Provide the (x, y) coordinate of the cell's center where the given text is located.  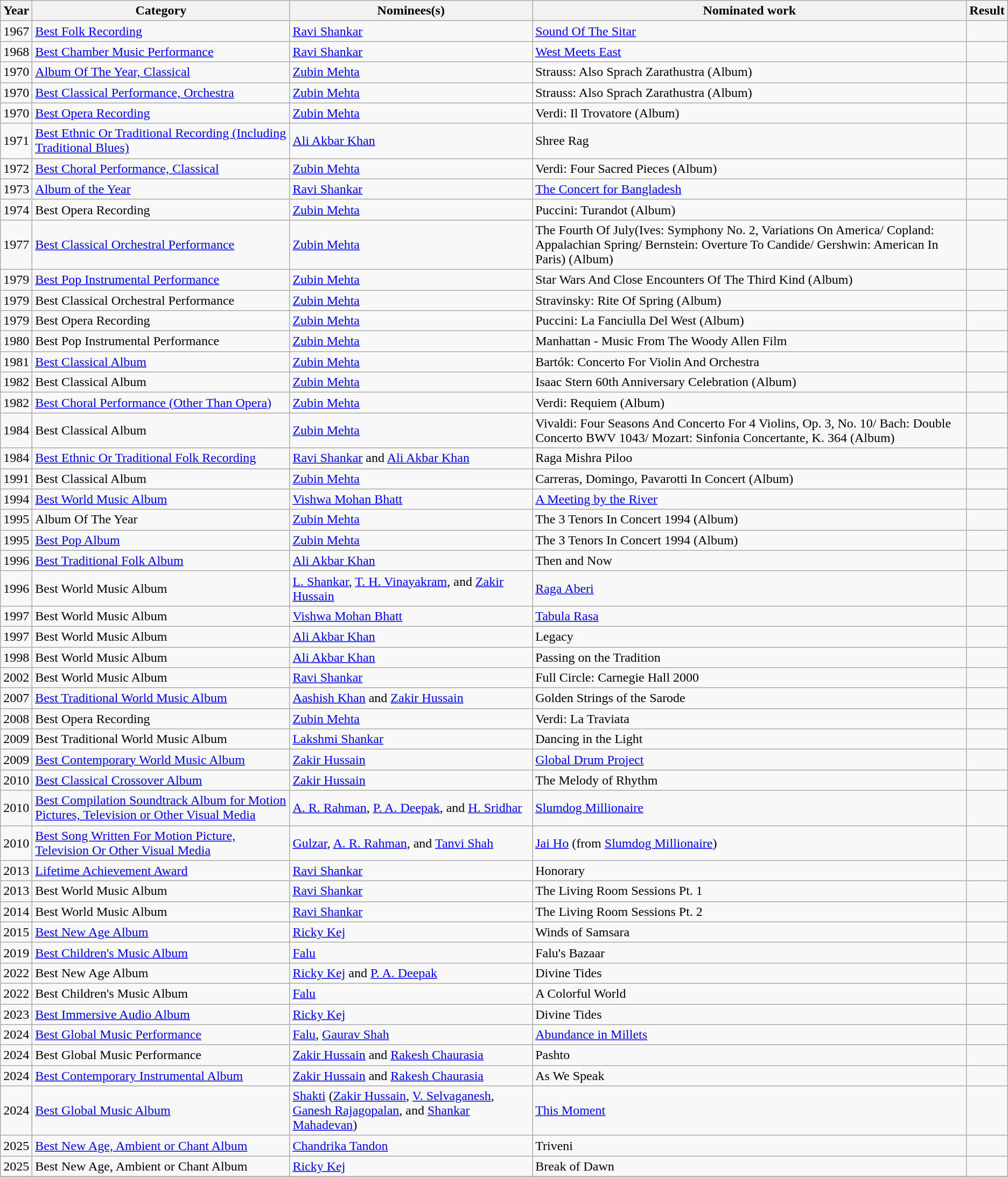
Best Immersive Audio Album (161, 1014)
Then and Now (750, 561)
Verdi: Il Trovatore (Album) (750, 113)
Shakti (Zakir Hussain, V. Selvaganesh, Ganesh Rajagopalan, and Shankar Mahadevan) (411, 1111)
Jai Ho (from Slumdog Millionaire) (750, 843)
A Meeting by the River (750, 499)
Best Classical Performance, Orchestra (161, 93)
Lakshmi Shankar (411, 739)
Raga Mishra Piloo (750, 458)
Best Folk Recording (161, 31)
Star Wars And Close Encounters Of The Third Kind (Album) (750, 279)
Album of the Year (161, 189)
1998 (16, 657)
A. R. Rahman, P. A. Deepak, and H. Sridhar (411, 808)
2007 (16, 698)
1991 (16, 479)
Passing on the Tradition (750, 657)
Best Pop Album (161, 540)
Lifetime Achievement Award (161, 871)
Raga Aberi (750, 588)
1980 (16, 341)
Best Traditional Folk Album (161, 561)
Year (16, 11)
Break of Dawn (750, 1166)
Nominees(s) (411, 11)
Full Circle: Carnegie Hall 2000 (750, 678)
Best Compilation Soundtrack Album for Motion Pictures, Television or Other Visual Media (161, 808)
Stravinsky: Rite Of Spring (Album) (750, 300)
Best Ethnic Or Traditional Folk Recording (161, 458)
Album Of The Year (161, 520)
Falu's Bazaar (750, 952)
Triveni (750, 1146)
1977 (16, 244)
Honorary (750, 871)
Global Drum Project (750, 760)
The Living Room Sessions Pt. 2 (750, 912)
Best Contemporary Instrumental Album (161, 1076)
Ricky Kej and P. A. Deepak (411, 973)
2019 (16, 952)
Verdi: Requiem (Album) (750, 403)
Chandrika Tandon (411, 1146)
2015 (16, 932)
1972 (16, 169)
Nominated work (750, 11)
Best Choral Performance (Other Than Opera) (161, 403)
Aashish Khan and Zakir Hussain (411, 698)
Best Song Written For Motion Picture, Television Or Other Visual Media (161, 843)
Golden Strings of the Sarode (750, 698)
Verdi: Four Sacred Pieces (Album) (750, 169)
Ravi Shankar and Ali Akbar Khan (411, 458)
2008 (16, 719)
A Colorful World (750, 993)
Verdi: La Traviata (750, 719)
1981 (16, 362)
The Concert for Bangladesh (750, 189)
2002 (16, 678)
Slumdog Millionaire (750, 808)
1968 (16, 52)
Best Contemporary World Music Album (161, 760)
Best Ethnic Or Traditional Recording (Including Traditional Blues) (161, 141)
Bartók: Concerto For Violin And Orchestra (750, 362)
West Meets East (750, 52)
Abundance in Millets (750, 1035)
Falu, Gaurav Shah (411, 1035)
This Moment (750, 1111)
1994 (16, 499)
L. Shankar, T. H. Vinayakram, and Zakir Hussain (411, 588)
The Melody of Rhythm (750, 780)
1967 (16, 31)
Album Of The Year, Classical (161, 72)
Isaac Stern 60th Anniversary Celebration (Album) (750, 382)
Best Global Music Album (161, 1111)
Tabula Rasa (750, 616)
Vivaldi: Four Seasons And Concerto For 4 Violins, Op. 3, No. 10/ Bach: Double Concerto BWV 1043/ Mozart: Sinfonia Concertante, K. 364 (Album) (750, 431)
Pashto (750, 1055)
Result (987, 11)
Carreras, Domingo, Pavarotti In Concert (Album) (750, 479)
Manhattan - Music From The Woody Allen Film (750, 341)
The Living Room Sessions Pt. 1 (750, 891)
Best Chamber Music Performance (161, 52)
Puccini: La Fanciulla Del West (Album) (750, 321)
1971 (16, 141)
2023 (16, 1014)
Winds of Samsara (750, 932)
Category (161, 11)
2014 (16, 912)
As We Speak (750, 1076)
Sound Of The Sitar (750, 31)
Puccini: Turandot (Album) (750, 209)
Best Classical Crossover Album (161, 780)
Legacy (750, 636)
1974 (16, 209)
Shree Rag (750, 141)
Best Choral Performance, Classical (161, 169)
1973 (16, 189)
Dancing in the Light (750, 739)
Gulzar, A. R. Rahman, and Tanvi Shah (411, 843)
